Provide the (x, y) coordinate of the cell's center where the given text is located.  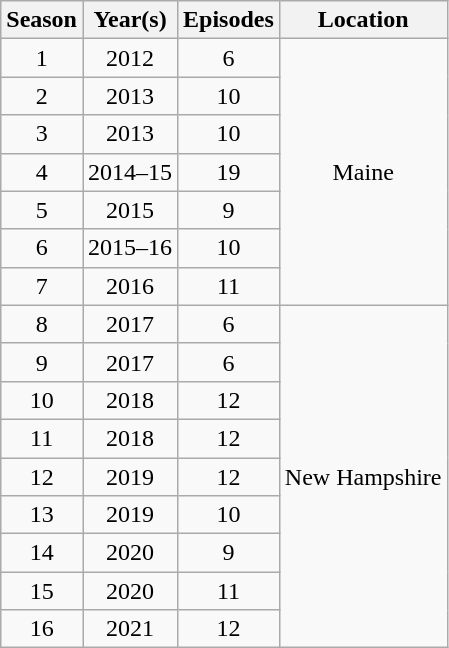
Maine (363, 172)
2015–16 (130, 248)
1 (42, 58)
2021 (130, 629)
2 (42, 96)
15 (42, 591)
13 (42, 515)
5 (42, 210)
Season (42, 20)
Year(s) (130, 20)
2016 (130, 286)
Episodes (229, 20)
14 (42, 553)
16 (42, 629)
2015 (130, 210)
2014–15 (130, 172)
7 (42, 286)
8 (42, 324)
4 (42, 172)
New Hampshire (363, 476)
Location (363, 20)
3 (42, 134)
2012 (130, 58)
19 (229, 172)
